Provide the (X, Y) coordinate of the cell's center where the given text is located.  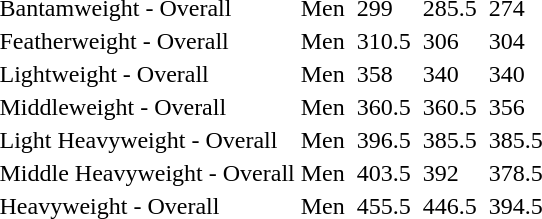
358 (384, 74)
396.5 (384, 140)
340 (450, 74)
385.5 (450, 140)
403.5 (384, 173)
306 (450, 41)
310.5 (384, 41)
392 (450, 173)
